Pinpoint the cell where the given text exists, returning its [X, Y] midpoint coordinate. 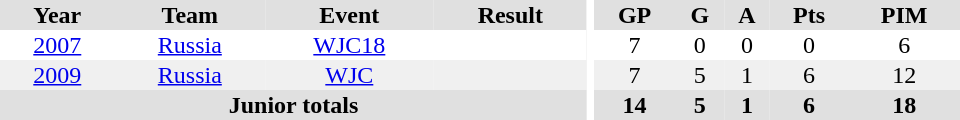
G [700, 15]
WJC18 [349, 45]
Event [349, 15]
12 [904, 75]
14 [635, 105]
Junior totals [294, 105]
PIM [904, 15]
18 [904, 105]
Year [58, 15]
GP [635, 15]
2009 [58, 75]
WJC [349, 75]
2007 [58, 45]
Team [190, 15]
Pts [810, 15]
A [747, 15]
Result [511, 15]
